For the text-containing cell, return its midpoint in [x, y] coordinate format. 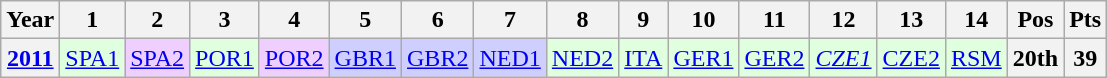
NED2 [582, 58]
12 [844, 20]
11 [774, 20]
Year [30, 20]
RSM [976, 58]
39 [1086, 58]
2 [158, 20]
SPA1 [92, 58]
2011 [30, 58]
5 [365, 20]
CZE2 [911, 58]
GER2 [774, 58]
Pos [1035, 20]
13 [911, 20]
10 [704, 20]
7 [510, 20]
GBR2 [438, 58]
1 [92, 20]
4 [294, 20]
14 [976, 20]
8 [582, 20]
SPA2 [158, 58]
POR2 [294, 58]
GER1 [704, 58]
Pts [1086, 20]
ITA [644, 58]
9 [644, 20]
NED1 [510, 58]
CZE1 [844, 58]
3 [225, 20]
POR1 [225, 58]
GBR1 [365, 58]
6 [438, 20]
20th [1035, 58]
